Return the [X, Y] coordinate for the center point of the cell that contains the specified text.  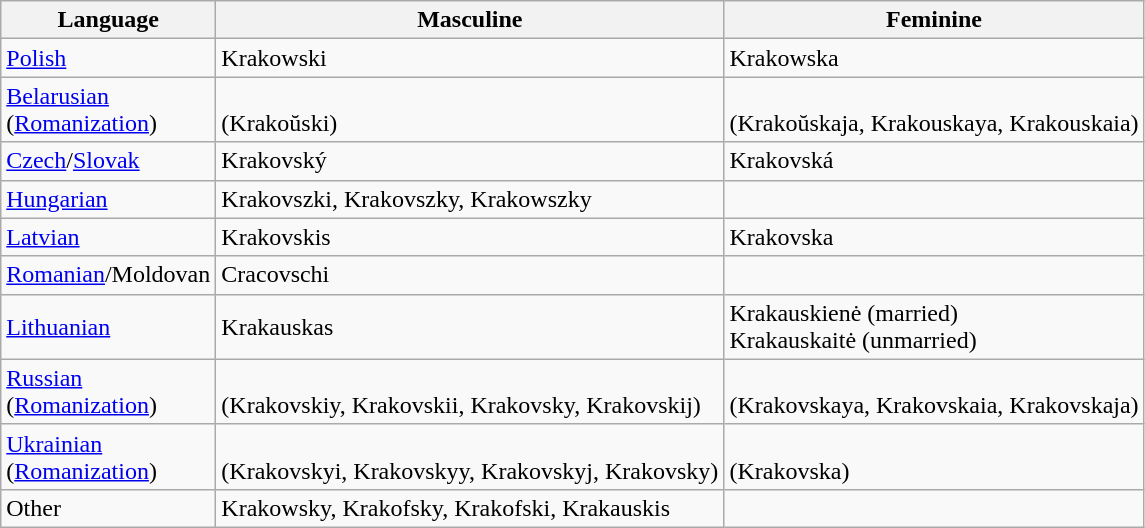
(Krakoŭski) [470, 110]
Krakowski [470, 58]
Russian (Romanization) [108, 392]
Krakauskas [470, 326]
Krakovský [470, 161]
Other [108, 508]
Czech/Slovak [108, 161]
Krakovszki, Krakovszky, Krakowszky [470, 199]
Krakovskis [470, 237]
Latvian [108, 237]
Polish [108, 58]
Belarusian (Romanization) [108, 110]
Romanian/Moldovan [108, 275]
(Krakovskaya, Krakovskaia, Krakovskaja) [934, 392]
Feminine [934, 20]
(Krakovskiy, Krakovskii, Krakovsky, Krakovskij) [470, 392]
Krakowska [934, 58]
Hungarian [108, 199]
Masculine [470, 20]
Ukrainian (Romanization) [108, 456]
Krakauskienė (married) Krakauskaitė (unmarried) [934, 326]
Cracovschi [470, 275]
(Krakoŭskaja, Krakouskaya, Krakouskaia) [934, 110]
Krakovska [934, 237]
(Krakovskyi, Krakovskyy, Krakovskyj, Krakovsky) [470, 456]
Krakowsky, Krakofsky, Krakofski, Krakauskis [470, 508]
Krakovská [934, 161]
Lithuanian [108, 326]
Language [108, 20]
(Krakovska) [934, 456]
